Locate the cell with the specified text and output its (X, Y) center coordinate. 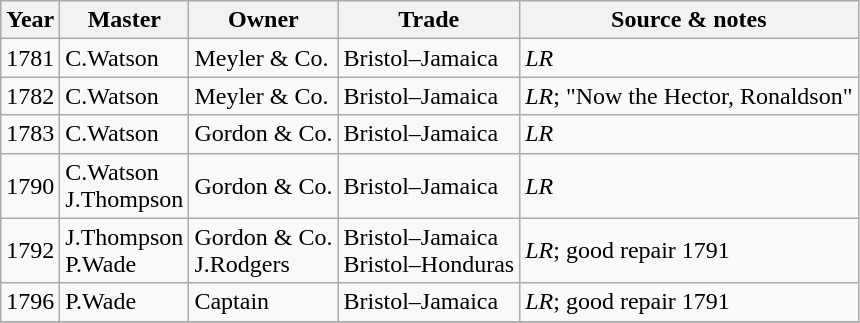
C.WatsonJ.Thompson (124, 186)
Owner (264, 20)
1783 (30, 134)
1782 (30, 96)
Bristol–JamaicaBristol–Honduras (429, 250)
Source & notes (689, 20)
Year (30, 20)
Gordon & Co.J.Rodgers (264, 250)
LR; "Now the Hector, Ronaldson" (689, 96)
Master (124, 20)
Trade (429, 20)
1796 (30, 302)
1792 (30, 250)
1781 (30, 58)
1790 (30, 186)
J.ThompsonP.Wade (124, 250)
P.Wade (124, 302)
Captain (264, 302)
